Return the [X, Y] coordinate for the center point of the cell that contains the specified text.  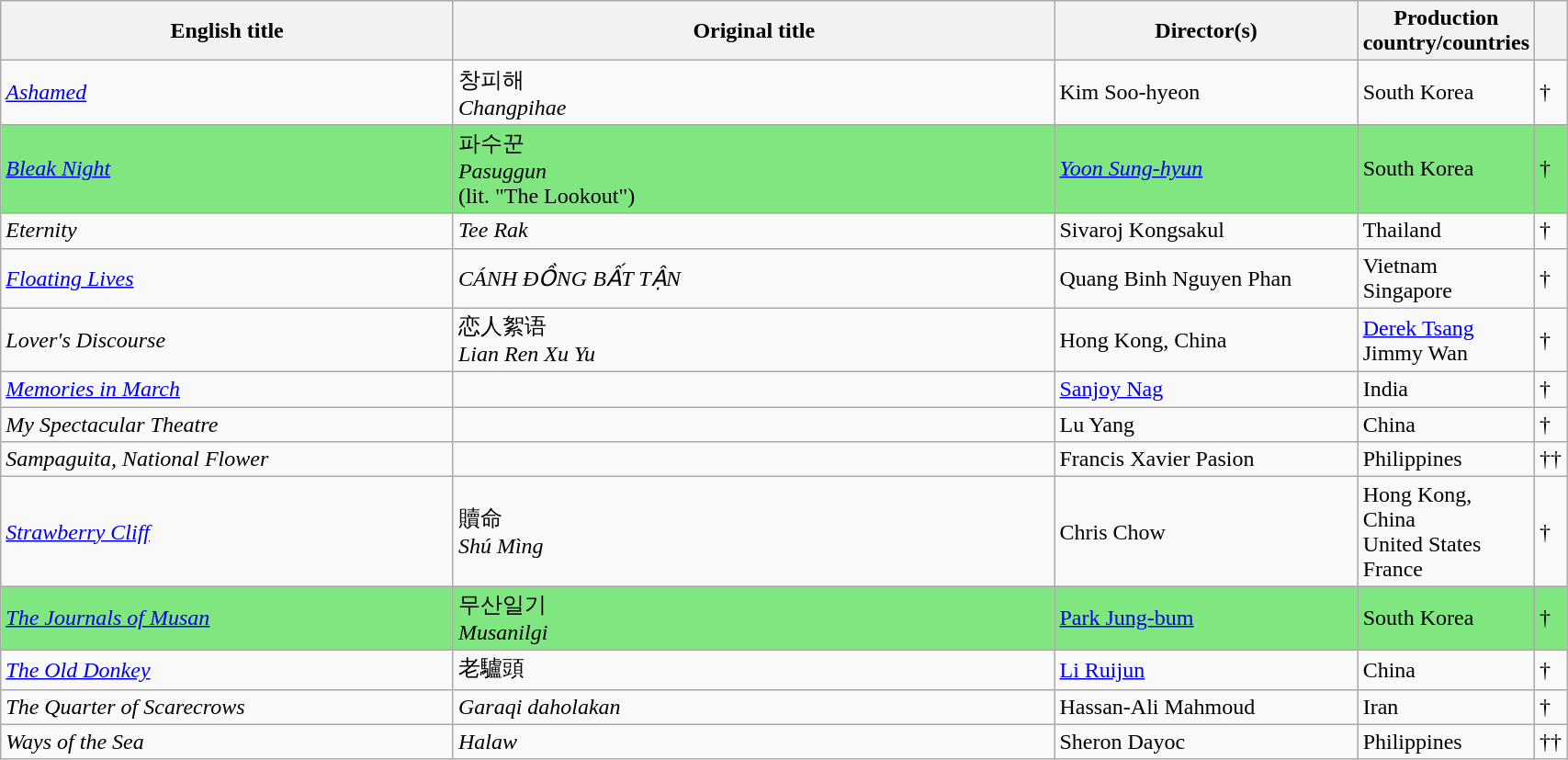
Memories in March [228, 390]
Sanjoy Nag [1206, 390]
CÁNH ĐỒNG BẤT TẬN [753, 278]
Derek TsangJimmy Wan [1446, 340]
老驢頭 [753, 669]
The Journals of Musan [228, 618]
Iran [1446, 707]
Francis Xavier Pasion [1206, 459]
Quang Binh Nguyen Phan [1206, 278]
Sivaroj Kongsakul [1206, 231]
Production country/countries [1446, 31]
Hong Kong, ChinaUnited StatesFrance [1446, 531]
파수꾼Pasuggun(lit. "The Lookout") [753, 169]
My Spectacular Theatre [228, 425]
English title [228, 31]
Original title [753, 31]
Thailand [1446, 231]
Sheron Dayoc [1206, 742]
贖命Shú Mìng [753, 531]
Bleak Night [228, 169]
VietnamSingapore [1446, 278]
恋人絮语Lian Ren Xu Yu [753, 340]
창피해Changpihae [753, 93]
India [1446, 390]
The Quarter of Scarecrows [228, 707]
Director(s) [1206, 31]
The Old Donkey [228, 669]
Tee Rak [753, 231]
무산일기Musanilgi [753, 618]
Ashamed [228, 93]
Kim Soo-hyeon [1206, 93]
Hong Kong, China [1206, 340]
Li Ruijun [1206, 669]
Floating Lives [228, 278]
Ways of the Sea [228, 742]
Yoon Sung-hyun [1206, 169]
Halaw [753, 742]
Eternity [228, 231]
Lu Yang [1206, 425]
Garaqi daholakan [753, 707]
Hassan-Ali Mahmoud [1206, 707]
Strawberry Cliff [228, 531]
Park Jung-bum [1206, 618]
Chris Chow [1206, 531]
Sampaguita, National Flower [228, 459]
Lover's Discourse [228, 340]
